Capture the cell that displays the provided text and extract its (X, Y) central coordinate. 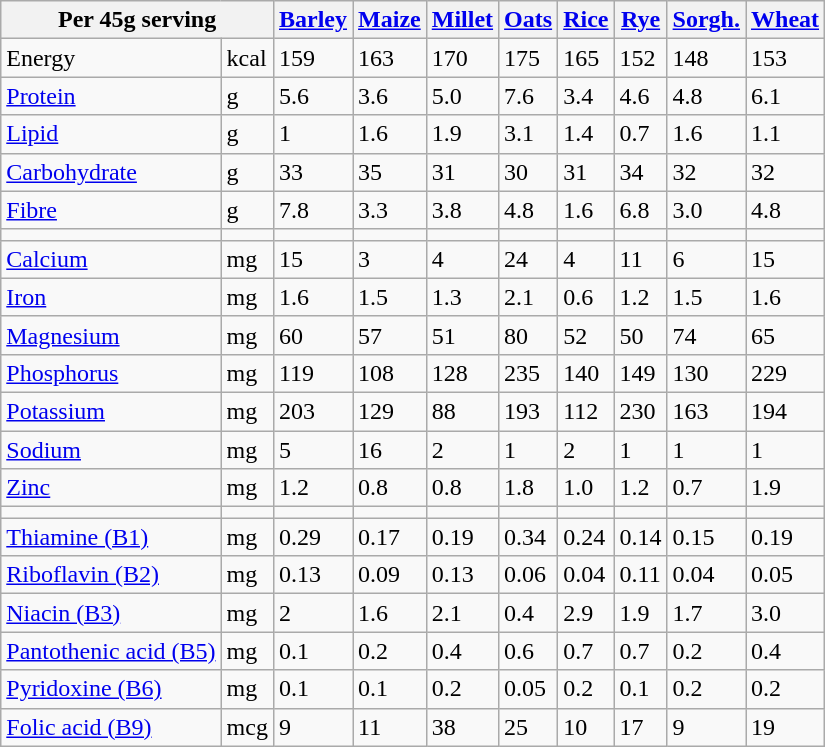
35 (390, 172)
0.09 (390, 575)
7.8 (312, 210)
Calcium (111, 259)
159 (312, 58)
152 (640, 58)
193 (528, 411)
3.8 (462, 210)
5.6 (312, 96)
1.0 (586, 488)
203 (312, 411)
Iron (111, 297)
148 (706, 58)
129 (390, 411)
88 (462, 411)
3.4 (586, 96)
Zinc (111, 488)
33 (312, 172)
24 (528, 259)
Energy (111, 58)
16 (390, 449)
119 (312, 373)
57 (390, 335)
6 (706, 259)
Thiamine (B1) (111, 537)
80 (528, 335)
0.24 (586, 537)
Carbohydrate (111, 172)
175 (528, 58)
Niacin (B3) (111, 613)
130 (706, 373)
Rice (586, 20)
5.0 (462, 96)
0.06 (528, 575)
7.6 (528, 96)
1.7 (706, 613)
0.29 (312, 537)
52 (586, 335)
Barley (312, 20)
74 (706, 335)
51 (462, 335)
Pantothenic acid (B5) (111, 651)
Fibre (111, 210)
2.9 (586, 613)
60 (312, 335)
108 (390, 373)
10 (586, 727)
0.11 (640, 575)
1.4 (586, 134)
128 (462, 373)
230 (640, 411)
153 (786, 58)
140 (586, 373)
Riboflavin (B2) (111, 575)
235 (528, 373)
1.3 (462, 297)
3.1 (528, 134)
34 (640, 172)
5 (312, 449)
3 (390, 259)
Protein (111, 96)
kcal (247, 58)
Oats (528, 20)
0.17 (390, 537)
38 (462, 727)
Potassium (111, 411)
Maize (390, 20)
Phosphorus (111, 373)
0.14 (640, 537)
Pyridoxine (B6) (111, 689)
Wheat (786, 20)
Sorgh. (706, 20)
mcg (247, 727)
1.1 (786, 134)
65 (786, 335)
30 (528, 172)
6.1 (786, 96)
112 (586, 411)
3.6 (390, 96)
Sodium (111, 449)
165 (586, 58)
194 (786, 411)
0.34 (528, 537)
149 (640, 373)
25 (528, 727)
229 (786, 373)
6.8 (640, 210)
19 (786, 727)
50 (640, 335)
170 (462, 58)
Millet (462, 20)
Magnesium (111, 335)
0.15 (706, 537)
1.8 (528, 488)
4.6 (640, 96)
17 (640, 727)
Folic acid (B9) (111, 727)
Lipid (111, 134)
Rye (640, 20)
Per 45g serving (138, 20)
3.3 (390, 210)
